For the text-containing cell, return its midpoint in (x, y) coordinate format. 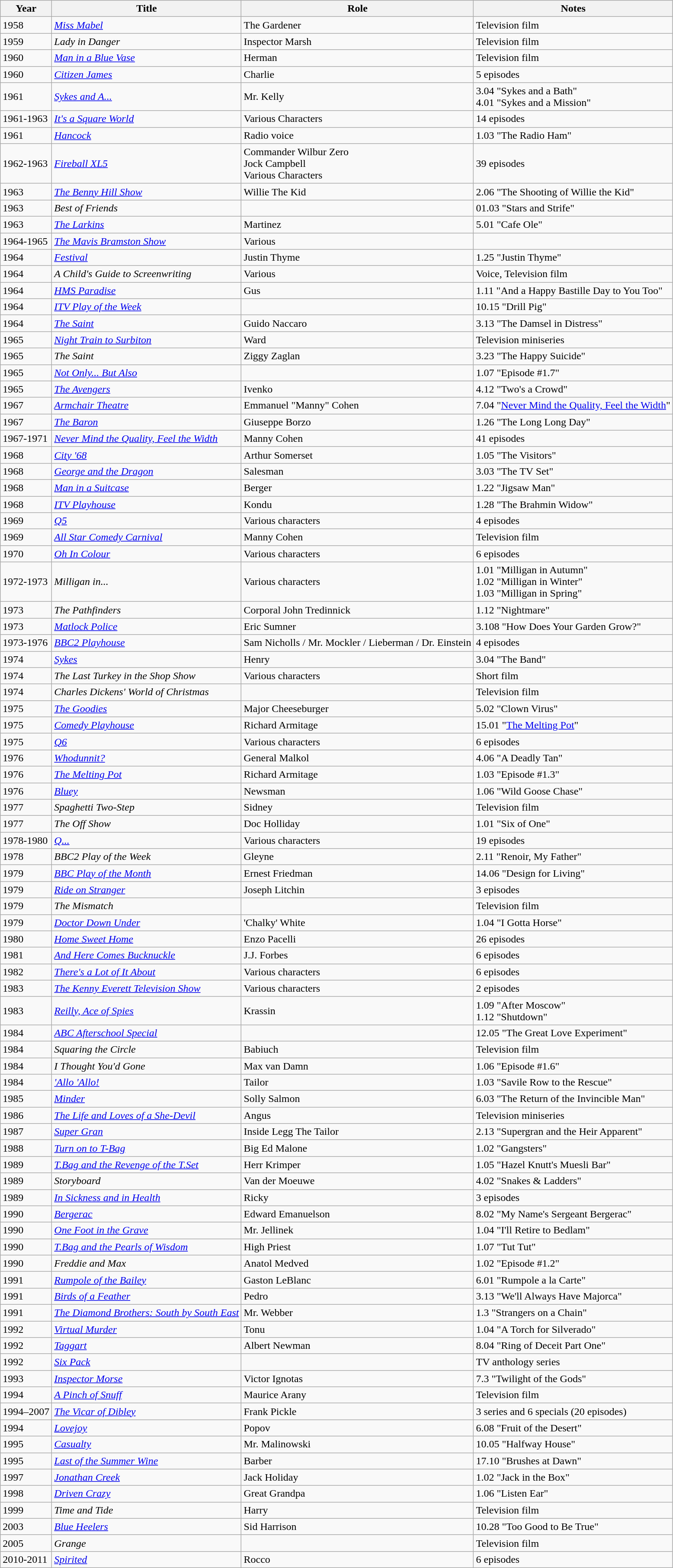
Inspector Marsh (357, 42)
Krassin (357, 1011)
Major Cheeseburger (357, 709)
1961-1963 (26, 119)
Inside Legg The Tailor (357, 1132)
Bluey (147, 791)
26 episodes (573, 939)
Casualty (147, 1444)
Short film (573, 676)
Justin Thyme (357, 258)
Albert Newman (357, 1346)
Milligan in... (147, 582)
1.09 "After Moscow"1.12 "Shutdown" (573, 1011)
Sam Nicholls / Mr. Mockler / Lieberman / Dr. Einstein (357, 643)
12.05 "The Great Love Experiment" (573, 1033)
1.05 "Hazel Knutt's Muesli Bar" (573, 1165)
'Allo 'Allo! (147, 1083)
Giuseppe Borzo (357, 422)
1962-1963 (26, 163)
The Baron (147, 422)
Willie The Kid (357, 192)
1998 (26, 1494)
2003 (26, 1526)
Gleyne (357, 857)
Role (357, 9)
Doctor Down Under (147, 923)
ABC Afterschool Special (147, 1033)
Eric Sumner (357, 626)
7.3 "Twilight of the Gods" (573, 1379)
Q6 (147, 741)
BBC2 Playhouse (147, 643)
Angus (357, 1115)
1.01 "Milligan in Autumn"1.02 "Milligan in Winter"1.03 "Milligan in Spring" (573, 582)
The Kenny Everett Television Show (147, 988)
Big Ed Malone (357, 1148)
Berger (357, 488)
6.01 "Rumpole a la Carte" (573, 1280)
1.03 "Episode #1.3" (573, 774)
A Pinch of Snuff (147, 1395)
Man in a Suitcase (147, 488)
4.12 "Two's a Crowd" (573, 389)
Tailor (357, 1083)
2.13 "Supergran and the Heir Apparent" (573, 1132)
In Sickness and in Health (147, 1198)
1.06 "Episode #1.6" (573, 1066)
Tonu (357, 1329)
1.03 "The Radio Ham" (573, 135)
Festival (147, 258)
Maurice Arany (357, 1395)
3.108 "How Does Your Garden Grow?" (573, 626)
1999 (26, 1510)
It's a Square World (147, 119)
Gus (357, 291)
1.01 "Six of One" (573, 824)
39 episodes (573, 163)
The Avengers (147, 389)
Ivenko (357, 389)
4.02 "Snakes & Ladders" (573, 1181)
Driven Crazy (147, 1494)
Van der Moeuwe (357, 1181)
4.06 "A Deadly Tan" (573, 758)
Edward Emanuelson (357, 1214)
Six Pack (147, 1362)
1.05 "The Visitors" (573, 455)
ITV Play of the Week (147, 307)
Radio voice (357, 135)
The Pathfinders (147, 610)
Herr Krimper (357, 1165)
15.01 "The Melting Pot" (573, 725)
2010-2011 (26, 1559)
1.03 "Savile Row to the Rescue" (573, 1083)
1.07 "Tut Tut" (573, 1247)
Night Train to Surbiton (147, 340)
Solly Salmon (357, 1099)
BBC Play of the Month (147, 873)
High Priest (357, 1247)
Harry (357, 1510)
Miss Mabel (147, 25)
Oh In Colour (147, 554)
Ernest Friedman (357, 873)
10.15 "Drill Pig" (573, 307)
Turn on to T-Bag (147, 1148)
Ziggy Zaglan (357, 356)
1987 (26, 1132)
5 episodes (573, 74)
1970 (26, 554)
Fireball XL5 (147, 163)
Man in a Blue Vase (147, 58)
10.05 "Halfway House" (573, 1444)
Anatol Medved (357, 1263)
Virtual Murder (147, 1329)
Gaston LeBlanc (357, 1280)
1.04 "I Gotta Horse" (573, 923)
Whodunnit? (147, 758)
The Gardener (357, 25)
1.22 "Jigsaw Man" (573, 488)
Best of Friends (147, 208)
Newsman (357, 791)
Emmanuel "Manny" Cohen (357, 406)
Freddie and Max (147, 1263)
1985 (26, 1099)
General Malkol (357, 758)
Enzo Pacelli (357, 939)
1.3 "Strangers on a Chain" (573, 1313)
Jack Holiday (357, 1477)
Storyboard (147, 1181)
The Goodies (147, 709)
TV anthology series (573, 1362)
Sidney (357, 808)
1.02 "Gangsters" (573, 1148)
01.03 "Stars and Strife" (573, 208)
Martinez (357, 224)
Ricky (357, 1198)
Q... (147, 840)
Sid Harrison (357, 1526)
Spirited (147, 1559)
Charles Dickens' World of Christmas (147, 692)
1997 (26, 1477)
'Chalky' White (357, 923)
Charlie (357, 74)
1.07 "Episode #1.7" (573, 373)
3.13 "The Damsel in Distress" (573, 323)
1.26 "The Long Long Day" (573, 422)
There's a Lot of It About (147, 972)
Super Gran (147, 1132)
1986 (26, 1115)
1993 (26, 1379)
5.01 "Cafe Ole" (573, 224)
Matlock Police (147, 626)
1.28 "The Brahmin Widow" (573, 505)
Mr. Kelly (357, 97)
1964-1965 (26, 241)
1980 (26, 939)
Home Sweet Home (147, 939)
Armchair Theatre (147, 406)
Sykes and A... (147, 97)
The Mismatch (147, 906)
J.J. Forbes (357, 955)
1.04 "I'll Retire to Bedlam" (573, 1230)
Barber (357, 1461)
Arthur Somerset (357, 455)
1959 (26, 42)
10.28 "Too Good to Be True" (573, 1526)
ITV Playhouse (147, 505)
And Here Comes Bucknuckle (147, 955)
Joseph Litchin (357, 890)
One Foot in the Grave (147, 1230)
3.04 "The Band" (573, 659)
The Off Show (147, 824)
Inspector Morse (147, 1379)
Rocco (357, 1559)
Grange (147, 1543)
2.11 "Renoir, My Father" (573, 857)
Kondu (357, 505)
Bergerac (147, 1214)
5.02 "Clown Virus" (573, 709)
Birds of a Feather (147, 1296)
Henry (357, 659)
T.Bag and the Pearls of Wisdom (147, 1247)
Rumpole of the Bailey (147, 1280)
The Life and Loves of a She-Devil (147, 1115)
The Last Turkey in the Shop Show (147, 676)
7.04 "Never Mind the Quality, Feel the Width" (573, 406)
6.08 "Fruit of the Desert" (573, 1428)
Salesman (357, 471)
1982 (26, 972)
The Larkins (147, 224)
3.23 "The Happy Suicide" (573, 356)
1958 (26, 25)
Never Mind the Quality, Feel the Width (147, 438)
17.10 "Brushes at Dawn" (573, 1461)
1.11 "And a Happy Bastille Day to You Too" (573, 291)
Year (26, 9)
Pedro (357, 1296)
6.03 "The Return of the Invincible Man" (573, 1099)
Last of the Summer Wine (147, 1461)
Hancock (147, 135)
Citizen James (147, 74)
14 episodes (573, 119)
George and the Dragon (147, 471)
T.Bag and the Revenge of the T.Set (147, 1165)
3 series and 6 specials (20 episodes) (573, 1412)
14.06 "Design for Living" (573, 873)
Minder (147, 1099)
41 episodes (573, 438)
1973-1976 (26, 643)
City '68 (147, 455)
HMS Paradise (147, 291)
All Star Comedy Carnival (147, 537)
1.06 "Wild Goose Chase" (573, 791)
The Melting Pot (147, 774)
The Vicar of Dibley (147, 1412)
Mr. Webber (357, 1313)
Corporal John Tredinnick (357, 610)
1.25 "Justin Thyme" (573, 258)
Lovejoy (147, 1428)
8.02 "My Name's Sergeant Bergerac" (573, 1214)
2005 (26, 1543)
Guido Naccaro (357, 323)
1.04 "A Torch for Silverado" (573, 1329)
Commander Wilbur ZeroJock CampbellVarious Characters (357, 163)
BBC2 Play of the Week (147, 857)
Babiuch (357, 1049)
Sykes (147, 659)
The Benny Hill Show (147, 192)
The Mavis Bramston Show (147, 241)
Mr. Jellinek (357, 1230)
Popov (357, 1428)
1.06 "Listen Ear" (573, 1494)
Title (147, 9)
1988 (26, 1148)
Not Only... But Also (147, 373)
Spaghetti Two-Step (147, 808)
3.03 "The TV Set" (573, 471)
1967-1971 (26, 438)
Taggart (147, 1346)
Time and Tide (147, 1510)
1978 (26, 857)
Mr. Malinowski (357, 1444)
Voice, Television film (573, 274)
I Thought You'd Gone (147, 1066)
1981 (26, 955)
Notes (573, 9)
19 episodes (573, 840)
A Child's Guide to Screenwriting (147, 274)
Reilly, Ace of Spies (147, 1011)
Blue Heelers (147, 1526)
8.04 "Ring of Deceit Part One" (573, 1346)
Ride on Stranger (147, 890)
Great Grandpa (357, 1494)
1978-1980 (26, 840)
1.12 "Nightmare" (573, 610)
1972-1973 (26, 582)
Various Characters (357, 119)
Herman (357, 58)
Doc Holliday (357, 824)
3.04 "Sykes and a Bath"4.01 "Sykes and a Mission" (573, 97)
1994–2007 (26, 1412)
Frank Pickle (357, 1412)
1.02 "Episode #1.2" (573, 1263)
Jonathan Creek (147, 1477)
Lady in Danger (147, 42)
The Diamond Brothers: South by South East (147, 1313)
2 episodes (573, 988)
Victor Ignotas (357, 1379)
Q5 (147, 521)
2.06 "The Shooting of Willie the Kid" (573, 192)
3.13 "We'll Always Have Majorca" (573, 1296)
Comedy Playhouse (147, 725)
1.02 "Jack in the Box" (573, 1477)
Squaring the Circle (147, 1049)
Max van Damn (357, 1066)
Ward (357, 340)
